Return [X, Y] of the center of cell containing provided text 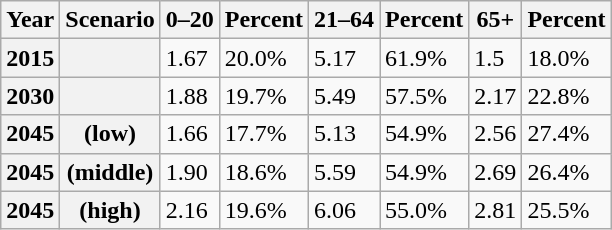
2.81 [496, 210]
5.59 [344, 172]
2.56 [496, 134]
5.49 [344, 96]
1.66 [190, 134]
0–20 [190, 20]
18.6% [264, 172]
18.0% [566, 58]
2015 [30, 58]
1.90 [190, 172]
(low) [110, 134]
55.0% [424, 210]
20.0% [264, 58]
26.4% [566, 172]
1.88 [190, 96]
21–64 [344, 20]
Scenario [110, 20]
27.4% [566, 134]
5.13 [344, 134]
1.5 [496, 58]
2.69 [496, 172]
19.7% [264, 96]
(middle) [110, 172]
2030 [30, 96]
6.06 [344, 210]
Year [30, 20]
5.17 [344, 58]
61.9% [424, 58]
2.17 [496, 96]
65+ [496, 20]
19.6% [264, 210]
17.7% [264, 134]
2.16 [190, 210]
25.5% [566, 210]
(high) [110, 210]
57.5% [424, 96]
22.8% [566, 96]
1.67 [190, 58]
